For the text-containing cell, return its midpoint in [X, Y] coordinate format. 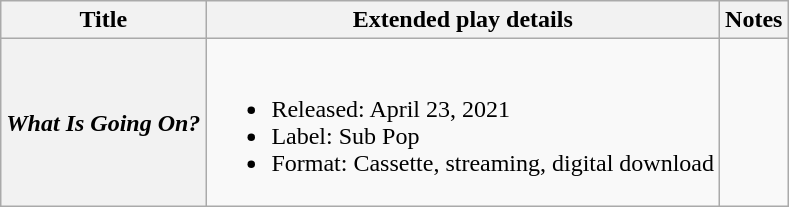
Released: April 23, 2021Label: Sub PopFormat: Cassette, streaming, digital download [463, 122]
Extended play details [463, 20]
What Is Going On? [104, 122]
Title [104, 20]
Notes [754, 20]
